Extract the [x, y] coordinate from the center of the cell holding the provided text.  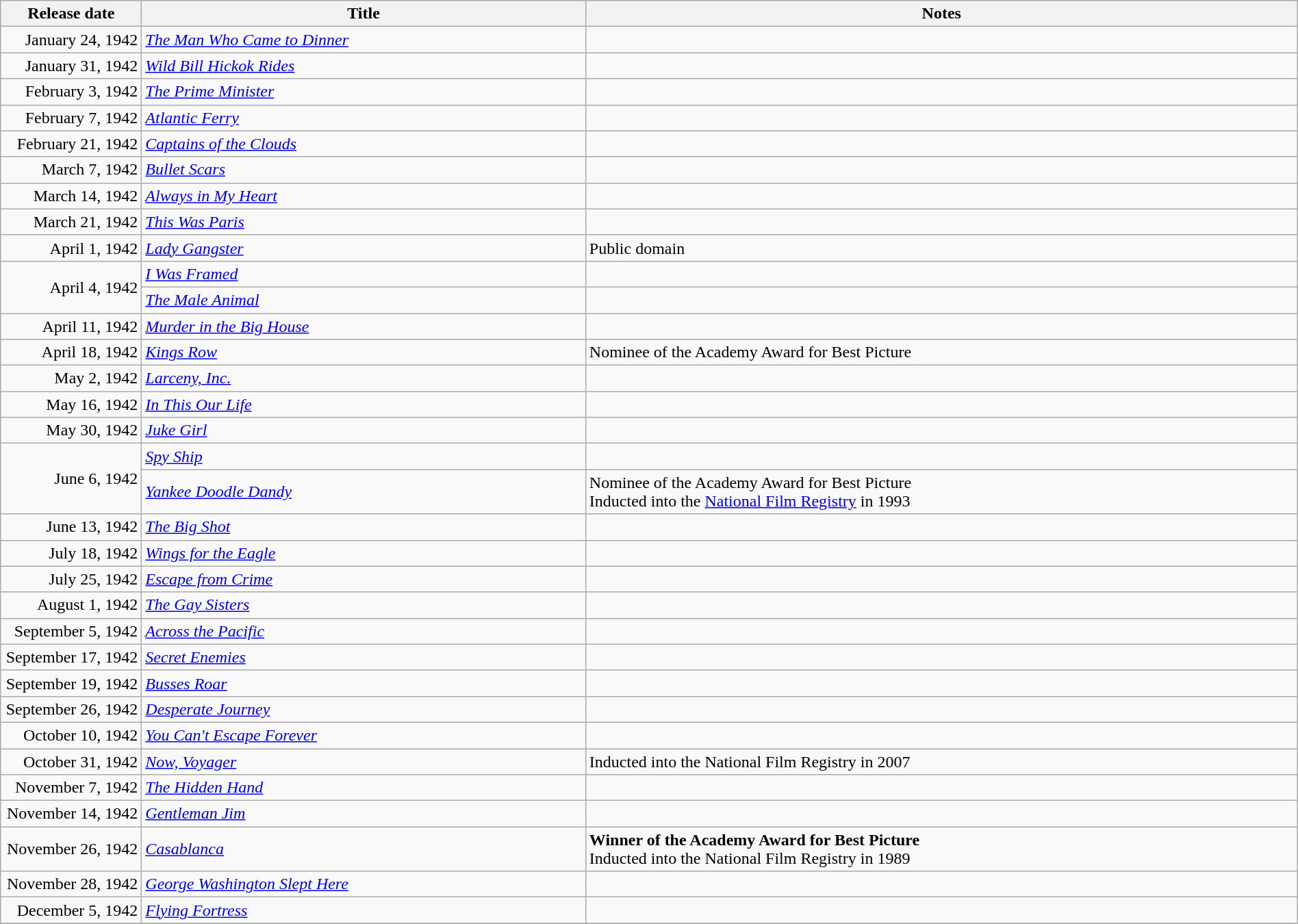
The Big Shot [364, 527]
October 10, 1942 [71, 735]
June 13, 1942 [71, 527]
Atlantic Ferry [364, 118]
Casablanca [364, 849]
Flying Fortress [364, 910]
Wild Bill Hickok Rides [364, 66]
Notes [941, 14]
April 18, 1942 [71, 352]
February 7, 1942 [71, 118]
Lady Gangster [364, 248]
Always in My Heart [364, 196]
March 21, 1942 [71, 222]
The Gay Sisters [364, 605]
Nominee of the Academy Award for Best Picture [941, 352]
November 7, 1942 [71, 788]
Spy Ship [364, 457]
In This Our Life [364, 405]
December 5, 1942 [71, 910]
May 16, 1942 [71, 405]
October 31, 1942 [71, 762]
Yankee Doodle Dandy [364, 491]
May 30, 1942 [71, 431]
April 4, 1942 [71, 287]
Public domain [941, 248]
Larceny, Inc. [364, 378]
November 28, 1942 [71, 884]
July 25, 1942 [71, 579]
September 26, 1942 [71, 709]
The Male Animal [364, 300]
Across the Pacific [364, 631]
Title [364, 14]
Nominee of the Academy Award for Best PictureInducted into the National Film Registry in 1993 [941, 491]
The Hidden Hand [364, 788]
April 1, 1942 [71, 248]
February 21, 1942 [71, 144]
Kings Row [364, 352]
Secret Enemies [364, 657]
Escape from Crime [364, 579]
July 18, 1942 [71, 553]
November 14, 1942 [71, 814]
August 1, 1942 [71, 605]
January 24, 1942 [71, 40]
Inducted into the National Film Registry in 2007 [941, 762]
The Prime Minister [364, 92]
Winner of the Academy Award for Best PictureInducted into the National Film Registry in 1989 [941, 849]
Release date [71, 14]
You Can't Escape Forever [364, 735]
September 19, 1942 [71, 683]
November 26, 1942 [71, 849]
Desperate Journey [364, 709]
Wings for the Eagle [364, 553]
May 2, 1942 [71, 378]
March 7, 1942 [71, 170]
I Was Framed [364, 274]
The Man Who Came to Dinner [364, 40]
Captains of the Clouds [364, 144]
This Was Paris [364, 222]
March 14, 1942 [71, 196]
September 5, 1942 [71, 631]
Juke Girl [364, 431]
January 31, 1942 [71, 66]
April 11, 1942 [71, 326]
Busses Roar [364, 683]
Murder in the Big House [364, 326]
Gentleman Jim [364, 814]
George Washington Slept Here [364, 884]
September 17, 1942 [71, 657]
Bullet Scars [364, 170]
February 3, 1942 [71, 92]
Now, Voyager [364, 762]
June 6, 1942 [71, 479]
